Output the [x, y] coordinate of the center of the cell containing the given text.  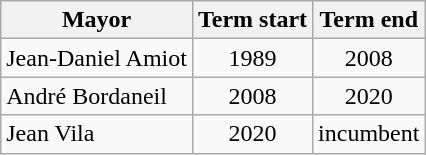
Mayor [97, 20]
incumbent [369, 134]
André Bordaneil [97, 96]
Term start [252, 20]
Jean-Daniel Amiot [97, 58]
Jean Vila [97, 134]
1989 [252, 58]
Term end [369, 20]
